Find where the given text appears and provide that cell's center as [X, Y] coordinate. 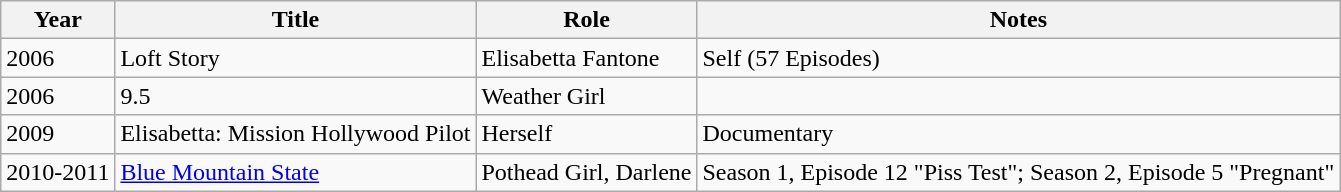
2009 [58, 134]
Self (57 Episodes) [1018, 58]
9.5 [296, 96]
2010-2011 [58, 172]
Notes [1018, 20]
Pothead Girl, Darlene [586, 172]
Role [586, 20]
Herself [586, 134]
Documentary [1018, 134]
Elisabetta Fantone [586, 58]
Elisabetta: Mission Hollywood Pilot [296, 134]
Title [296, 20]
Season 1, Episode 12 "Piss Test"; Season 2, Episode 5 "Pregnant" [1018, 172]
Blue Mountain State [296, 172]
Weather Girl [586, 96]
Year [58, 20]
Loft Story [296, 58]
